Detect which cell encompasses the target text, then output its [x, y] center coordinate. 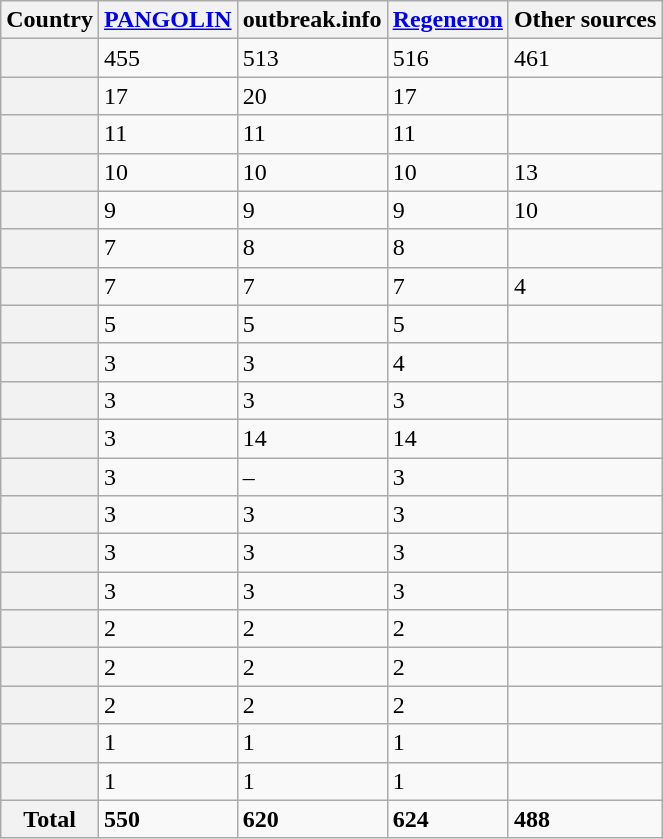
Other sources [584, 20]
outbreak.info [312, 20]
516 [448, 58]
Regeneron [448, 20]
Total [50, 819]
624 [448, 819]
PANGOLIN [168, 20]
550 [168, 819]
455 [168, 58]
620 [312, 819]
488 [584, 819]
513 [312, 58]
– [312, 477]
Country [50, 20]
461 [584, 58]
13 [584, 172]
20 [312, 96]
